Extract the [X, Y] coordinate from the center of the cell holding the provided text.  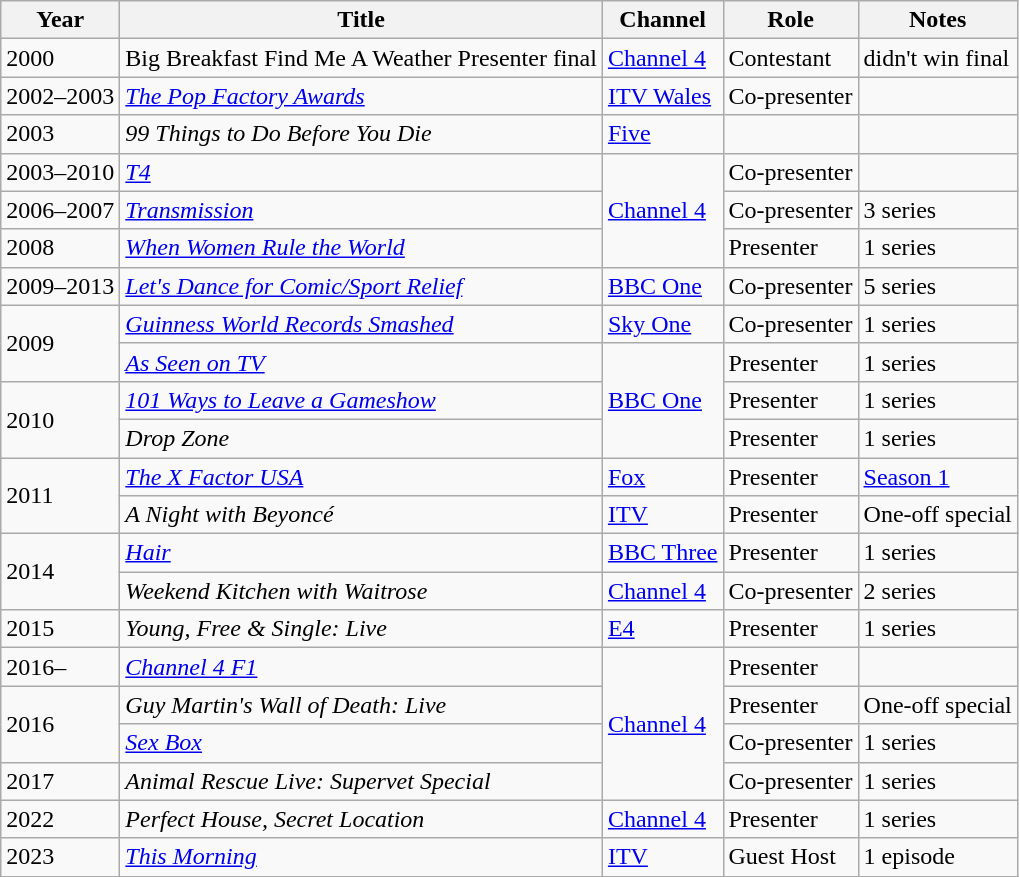
T4 [362, 172]
2003–2010 [60, 172]
Drop Zone [362, 438]
This Morning [362, 857]
Hair [362, 553]
2015 [60, 629]
2023 [60, 857]
2003 [60, 134]
Young, Free & Single: Live [362, 629]
2017 [60, 781]
2002–2003 [60, 96]
ITV Wales [662, 96]
Title [362, 20]
Contestant [790, 58]
Fox [662, 477]
Guest Host [790, 857]
2009 [60, 343]
Season 1 [938, 477]
2014 [60, 572]
2011 [60, 496]
E4 [662, 629]
Guinness World Records Smashed [362, 324]
Perfect House, Secret Location [362, 819]
101 Ways to Leave a Gameshow [362, 400]
2008 [60, 248]
As Seen on TV [362, 362]
2006–2007 [60, 210]
didn't win final [938, 58]
Sky One [662, 324]
2000 [60, 58]
3 series [938, 210]
1 episode [938, 857]
Year [60, 20]
Weekend Kitchen with Waitrose [362, 591]
Animal Rescue Live: Supervet Special [362, 781]
Sex Box [362, 743]
A Night with Beyoncé [362, 515]
Big Breakfast Find Me A Weather Presenter final [362, 58]
2016– [60, 667]
The Pop Factory Awards [362, 96]
The X Factor USA [362, 477]
2 series [938, 591]
5 series [938, 286]
Notes [938, 20]
Guy Martin's Wall of Death: Live [362, 705]
Five [662, 134]
BBC Three [662, 553]
Transmission [362, 210]
2009–2013 [60, 286]
2016 [60, 724]
Channel [662, 20]
99 Things to Do Before You Die [362, 134]
When Women Rule the World [362, 248]
2010 [60, 419]
2022 [60, 819]
Role [790, 20]
Channel 4 F1 [362, 667]
Let's Dance for Comic/Sport Relief [362, 286]
